Scan for the cell matching the given text and deliver its (X, Y) coordinate at center. 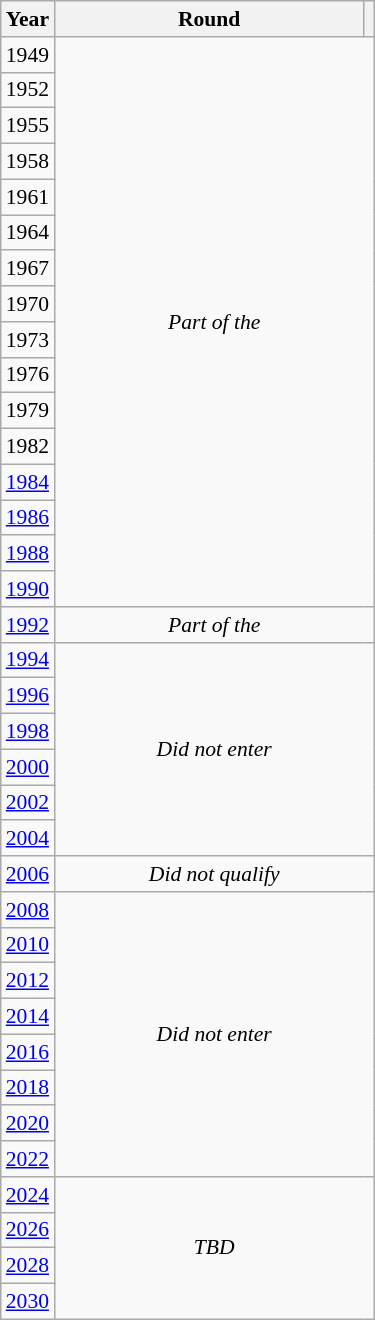
2018 (28, 1088)
2022 (28, 1159)
1984 (28, 482)
1958 (28, 162)
1964 (28, 233)
Did not qualify (214, 874)
1973 (28, 340)
2024 (28, 1195)
2016 (28, 1052)
2006 (28, 874)
1979 (28, 411)
2020 (28, 1124)
1955 (28, 126)
1976 (28, 375)
1994 (28, 660)
1961 (28, 197)
1967 (28, 269)
2010 (28, 945)
2030 (28, 1302)
2002 (28, 803)
1992 (28, 625)
1982 (28, 447)
2004 (28, 839)
1998 (28, 732)
1990 (28, 589)
1952 (28, 90)
Year (28, 19)
2012 (28, 981)
Round (209, 19)
2026 (28, 1230)
1986 (28, 518)
2008 (28, 910)
1949 (28, 55)
2028 (28, 1266)
1970 (28, 304)
2014 (28, 1017)
2000 (28, 767)
TBD (214, 1248)
1996 (28, 696)
1988 (28, 554)
